Extract the (X, Y) coordinate from the center of the cell holding the provided text.  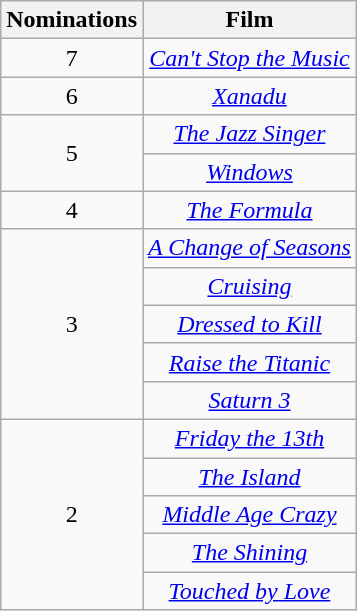
The Formula (249, 210)
Film (249, 20)
Dressed to Kill (249, 324)
The Island (249, 477)
The Shining (249, 553)
Can't Stop the Music (249, 58)
6 (72, 96)
2 (72, 514)
Xanadu (249, 96)
4 (72, 210)
Raise the Titanic (249, 362)
Saturn 3 (249, 400)
5 (72, 153)
7 (72, 58)
A Change of Seasons (249, 248)
Windows (249, 172)
The Jazz Singer (249, 134)
Nominations (72, 20)
Touched by Love (249, 591)
3 (72, 324)
Middle Age Crazy (249, 515)
Cruising (249, 286)
Friday the 13th (249, 438)
